Search for the cell housing the specified text and yield its [x, y] center coordinate. 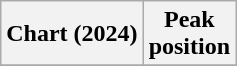
Chart (2024) [72, 34]
Peakposition [189, 34]
